Determine the [X, Y] coordinate at the center of the cell enclosing the given text.  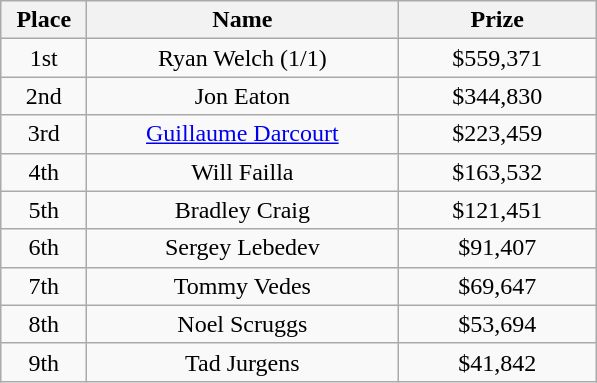
$344,830 [498, 96]
Prize [498, 20]
$163,532 [498, 172]
Ryan Welch (1/1) [242, 58]
Noel Scruggs [242, 324]
3rd [44, 134]
$223,459 [498, 134]
5th [44, 210]
$559,371 [498, 58]
4th [44, 172]
Bradley Craig [242, 210]
8th [44, 324]
2nd [44, 96]
7th [44, 286]
Sergey Lebedev [242, 248]
Tommy Vedes [242, 286]
1st [44, 58]
Jon Eaton [242, 96]
Guillaume Darcourt [242, 134]
$41,842 [498, 362]
$69,647 [498, 286]
Place [44, 20]
6th [44, 248]
$53,694 [498, 324]
Will Failla [242, 172]
9th [44, 362]
$121,451 [498, 210]
Tad Jurgens [242, 362]
$91,407 [498, 248]
Name [242, 20]
